Detect which cell encompasses the target text, then output its (x, y) center coordinate. 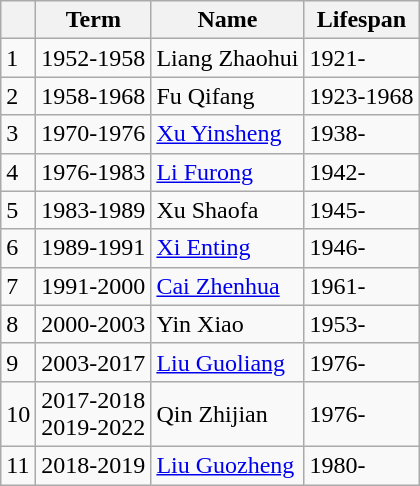
5 (18, 210)
1980- (362, 465)
11 (18, 465)
1921- (362, 58)
2000-2003 (94, 324)
9 (18, 362)
8 (18, 324)
2017-2018 2019-2022 (94, 414)
2 (18, 96)
Xu Yinsheng (228, 134)
1 (18, 58)
1961- (362, 286)
1976-1983 (94, 172)
10 (18, 414)
Cai Zhenhua (228, 286)
Fu Qifang (228, 96)
1952-1958 (94, 58)
1991-2000 (94, 286)
1983-1989 (94, 210)
Liu Guoliang (228, 362)
Li Furong (228, 172)
1938- (362, 134)
Name (228, 20)
6 (18, 248)
1953- (362, 324)
1942- (362, 172)
Qin Zhijian (228, 414)
Liu Guozheng (228, 465)
1958-1968 (94, 96)
Xu Shaofa (228, 210)
Term (94, 20)
Xi Enting (228, 248)
2018-2019 (94, 465)
1923-1968 (362, 96)
1970-1976 (94, 134)
Liang Zhaohui (228, 58)
1946- (362, 248)
2003-2017 (94, 362)
Yin Xiao (228, 324)
3 (18, 134)
1989-1991 (94, 248)
1945- (362, 210)
Lifespan (362, 20)
4 (18, 172)
7 (18, 286)
